For the text-containing cell, return its midpoint in [x, y] coordinate format. 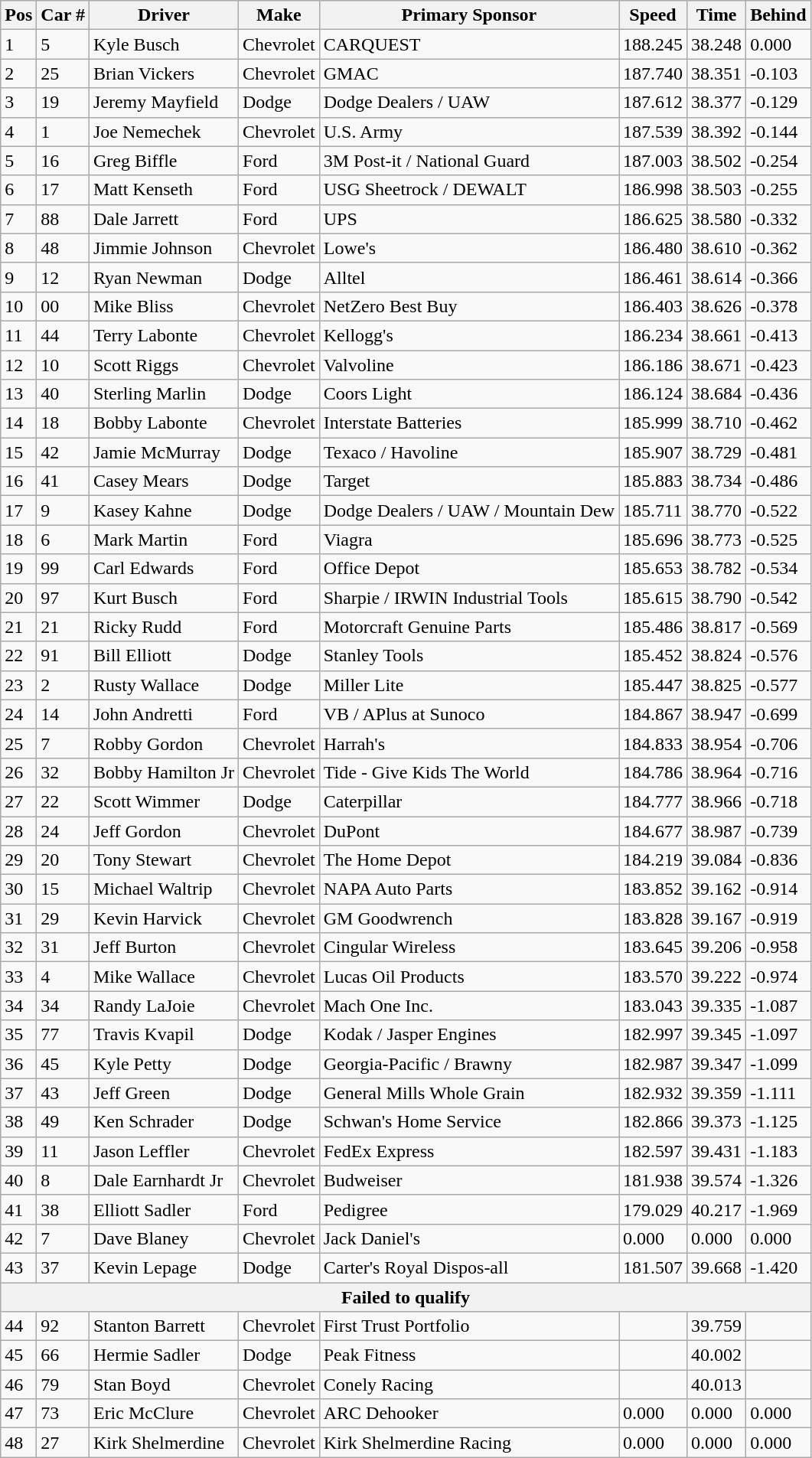
-0.576 [778, 656]
-0.569 [778, 627]
Scott Wimmer [164, 801]
38.824 [716, 656]
Car # [63, 15]
79 [63, 1385]
38.580 [716, 219]
39.222 [716, 977]
Matt Kenseth [164, 190]
Office Depot [468, 569]
88 [63, 219]
185.486 [652, 627]
Jeremy Mayfield [164, 103]
Motorcraft Genuine Parts [468, 627]
3 [18, 103]
39.359 [716, 1093]
Michael Waltrip [164, 889]
-0.144 [778, 132]
Stanton Barrett [164, 1326]
Mike Bliss [164, 306]
38.966 [716, 801]
Behind [778, 15]
Mike Wallace [164, 977]
UPS [468, 219]
Peak Fitness [468, 1355]
185.999 [652, 423]
179.029 [652, 1209]
39.759 [716, 1326]
Eric McClure [164, 1414]
36 [18, 1064]
Kevin Harvick [164, 918]
Kirk Shelmerdine Racing [468, 1443]
Driver [164, 15]
184.777 [652, 801]
-0.255 [778, 190]
182.932 [652, 1093]
187.539 [652, 132]
Robby Gordon [164, 743]
John Andretti [164, 714]
38.770 [716, 510]
-0.103 [778, 73]
Schwan's Home Service [468, 1122]
Travis Kvapil [164, 1035]
Interstate Batteries [468, 423]
183.828 [652, 918]
Jeff Green [164, 1093]
Jimmie Johnson [164, 248]
39.431 [716, 1151]
Rusty Wallace [164, 685]
38.817 [716, 627]
184.867 [652, 714]
VB / APlus at Sunoco [468, 714]
-0.522 [778, 510]
Bobby Labonte [164, 423]
NAPA Auto Parts [468, 889]
Kyle Petty [164, 1064]
38.671 [716, 365]
Texaco / Havoline [468, 452]
U.S. Army [468, 132]
39.162 [716, 889]
26 [18, 772]
Stanley Tools [468, 656]
188.245 [652, 44]
187.612 [652, 103]
39.574 [716, 1180]
185.615 [652, 598]
28 [18, 830]
-1.097 [778, 1035]
38.954 [716, 743]
186.480 [652, 248]
186.234 [652, 335]
39.206 [716, 948]
66 [63, 1355]
13 [18, 394]
Jeff Burton [164, 948]
Jason Leffler [164, 1151]
186.124 [652, 394]
187.003 [652, 161]
Bill Elliott [164, 656]
99 [63, 569]
40.217 [716, 1209]
Dodge Dealers / UAW [468, 103]
Harrah's [468, 743]
First Trust Portfolio [468, 1326]
182.997 [652, 1035]
Ken Schrader [164, 1122]
Kevin Lepage [164, 1267]
40.002 [716, 1355]
Lowe's [468, 248]
97 [63, 598]
184.833 [652, 743]
184.677 [652, 830]
-1.125 [778, 1122]
183.570 [652, 977]
183.852 [652, 889]
-0.718 [778, 801]
ARC Dehooker [468, 1414]
187.740 [652, 73]
Valvoline [468, 365]
-1.326 [778, 1180]
185.907 [652, 452]
-0.525 [778, 540]
181.507 [652, 1267]
38.790 [716, 598]
Dave Blaney [164, 1238]
Randy LaJoie [164, 1006]
-0.423 [778, 365]
Dodge Dealers / UAW / Mountain Dew [468, 510]
38.377 [716, 103]
39.345 [716, 1035]
181.938 [652, 1180]
Mark Martin [164, 540]
-1.183 [778, 1151]
-0.542 [778, 598]
186.186 [652, 365]
33 [18, 977]
CARQUEST [468, 44]
-1.969 [778, 1209]
Greg Biffle [164, 161]
38.626 [716, 306]
USG Sheetrock / DEWALT [468, 190]
Pedigree [468, 1209]
73 [63, 1414]
Bobby Hamilton Jr [164, 772]
183.043 [652, 1006]
30 [18, 889]
Terry Labonte [164, 335]
Viagra [468, 540]
-0.958 [778, 948]
186.998 [652, 190]
Kasey Kahne [164, 510]
-0.254 [778, 161]
Brian Vickers [164, 73]
185.696 [652, 540]
Caterpillar [468, 801]
-0.739 [778, 830]
91 [63, 656]
-0.836 [778, 860]
The Home Depot [468, 860]
DuPont [468, 830]
38.964 [716, 772]
Pos [18, 15]
Kellogg's [468, 335]
Make [279, 15]
185.711 [652, 510]
38.729 [716, 452]
38.947 [716, 714]
Georgia-Pacific / Brawny [468, 1064]
Hermie Sadler [164, 1355]
Carter's Royal Dispos-all [468, 1267]
Speed [652, 15]
39.167 [716, 918]
185.653 [652, 569]
-0.699 [778, 714]
185.447 [652, 685]
46 [18, 1385]
38.710 [716, 423]
183.645 [652, 948]
38.825 [716, 685]
3M Post-it / National Guard [468, 161]
38.503 [716, 190]
39.084 [716, 860]
38.684 [716, 394]
92 [63, 1326]
Cingular Wireless [468, 948]
35 [18, 1035]
182.866 [652, 1122]
-0.366 [778, 277]
184.786 [652, 772]
-0.362 [778, 248]
-0.534 [778, 569]
Kurt Busch [164, 598]
-0.462 [778, 423]
Tide - Give Kids The World [468, 772]
182.597 [652, 1151]
General Mills Whole Grain [468, 1093]
184.219 [652, 860]
-0.129 [778, 103]
Stan Boyd [164, 1385]
185.452 [652, 656]
-1.099 [778, 1064]
47 [18, 1414]
FedEx Express [468, 1151]
39.335 [716, 1006]
Elliott Sadler [164, 1209]
-0.486 [778, 481]
Sterling Marlin [164, 394]
-0.716 [778, 772]
38.248 [716, 44]
Lucas Oil Products [468, 977]
-0.413 [778, 335]
Jeff Gordon [164, 830]
-0.919 [778, 918]
-0.914 [778, 889]
38.661 [716, 335]
38.773 [716, 540]
Kyle Busch [164, 44]
NetZero Best Buy [468, 306]
39.347 [716, 1064]
186.403 [652, 306]
Jack Daniel's [468, 1238]
Budweiser [468, 1180]
Target [468, 481]
-0.436 [778, 394]
Alltel [468, 277]
Scott Riggs [164, 365]
-0.974 [778, 977]
Carl Edwards [164, 569]
Jamie McMurray [164, 452]
Sharpie / IRWIN Industrial Tools [468, 598]
Dale Jarrett [164, 219]
38.987 [716, 830]
Tony Stewart [164, 860]
49 [63, 1122]
182.987 [652, 1064]
Mach One Inc. [468, 1006]
186.461 [652, 277]
-1.111 [778, 1093]
00 [63, 306]
Dale Earnhardt Jr [164, 1180]
Miller Lite [468, 685]
-1.087 [778, 1006]
-0.706 [778, 743]
-0.378 [778, 306]
GMAC [468, 73]
GM Goodwrench [468, 918]
-0.332 [778, 219]
Primary Sponsor [468, 15]
39.668 [716, 1267]
38.502 [716, 161]
Casey Mears [164, 481]
Coors Light [468, 394]
Kodak / Jasper Engines [468, 1035]
38.392 [716, 132]
185.883 [652, 481]
Kirk Shelmerdine [164, 1443]
-0.481 [778, 452]
39.373 [716, 1122]
38.610 [716, 248]
Failed to qualify [406, 1297]
38.351 [716, 73]
38.782 [716, 569]
38.734 [716, 481]
77 [63, 1035]
38.614 [716, 277]
Conely Racing [468, 1385]
186.625 [652, 219]
Ricky Rudd [164, 627]
Ryan Newman [164, 277]
-0.577 [778, 685]
-1.420 [778, 1267]
Joe Nemechek [164, 132]
40.013 [716, 1385]
Time [716, 15]
23 [18, 685]
39 [18, 1151]
